Identify which cell holds the provided text, then report its [x, y] central coordinate. 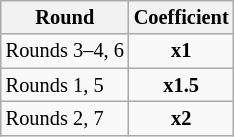
Round [65, 17]
x2 [182, 118]
x1 [182, 51]
Rounds 2, 7 [65, 118]
x1.5 [182, 85]
Rounds 1, 5 [65, 85]
Rounds 3–4, 6 [65, 51]
Coefficient [182, 17]
